Determine the [X, Y] coordinate at the center of the cell enclosing the given text.  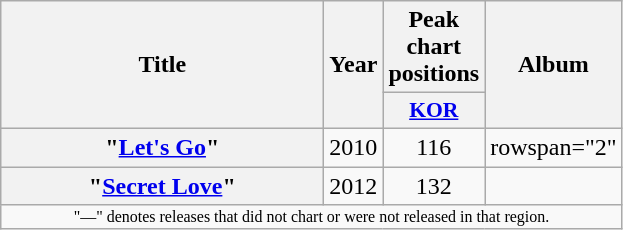
Year [354, 65]
Album [554, 65]
Peak chart positions [434, 47]
rowspan="2" [554, 147]
"—" denotes releases that did not chart or were not released in that region. [312, 217]
116 [434, 147]
"Let's Go" [162, 147]
132 [434, 185]
Title [162, 65]
KOR [434, 111]
2012 [354, 185]
"Secret Love" [162, 185]
2010 [354, 147]
